Find where the given text appears and provide that cell's center as (X, Y) coordinate. 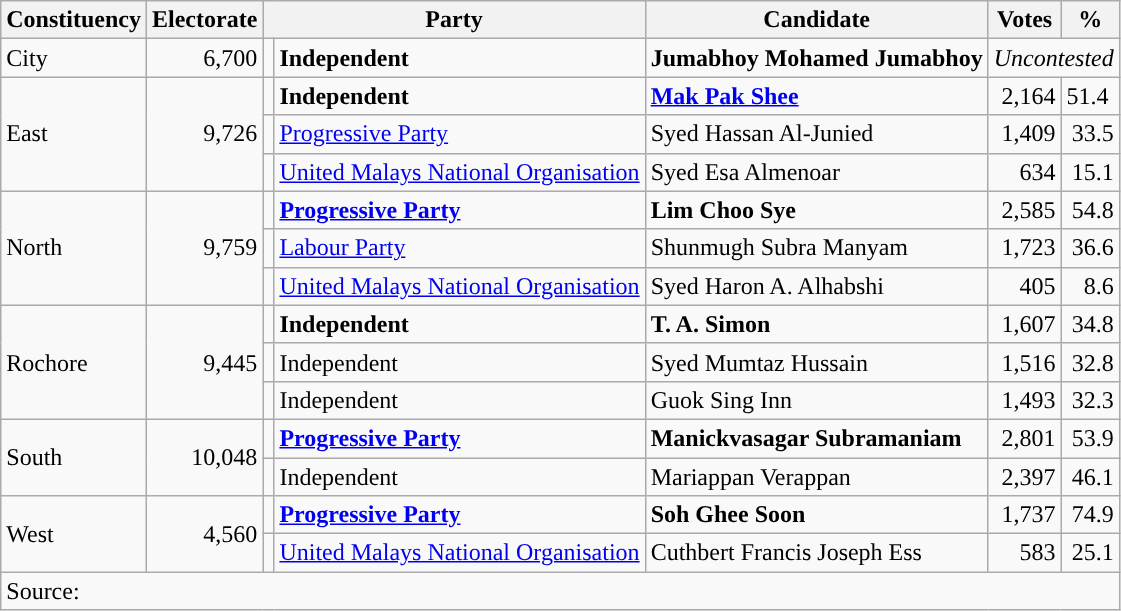
Uncontested (1054, 58)
74.9 (1090, 515)
1,737 (1024, 515)
2,585 (1024, 210)
City (74, 58)
Soh Ghee Soon (816, 515)
South (74, 457)
% (1090, 20)
Syed Haron A. Alhabshi (816, 286)
53.9 (1090, 438)
East (74, 134)
33.5 (1090, 134)
1,493 (1024, 400)
Lim Choo Sye (816, 210)
4,560 (204, 534)
405 (1024, 286)
6,700 (204, 58)
Shunmugh Subra Manyam (816, 248)
10,048 (204, 457)
15.1 (1090, 172)
46.1 (1090, 477)
2,801 (1024, 438)
North (74, 248)
Source: (560, 591)
Syed Mumtaz Hussain (816, 362)
34.8 (1090, 324)
Jumabhoy Mohamed Jumabhoy (816, 58)
1,516 (1024, 362)
8.6 (1090, 286)
54.8 (1090, 210)
9,759 (204, 248)
634 (1024, 172)
1,723 (1024, 248)
Party (454, 20)
9,726 (204, 134)
Cuthbert Francis Joseph Ess (816, 553)
51.4 (1090, 96)
583 (1024, 553)
Rochore (74, 362)
Guok Sing Inn (816, 400)
Electorate (204, 20)
Votes (1024, 20)
32.8 (1090, 362)
Candidate (816, 20)
2,164 (1024, 96)
Constituency (74, 20)
25.1 (1090, 553)
Syed Esa Almenoar (816, 172)
Syed Hassan Al-Junied (816, 134)
Mariappan Verappan (816, 477)
West (74, 534)
36.6 (1090, 248)
9,445 (204, 362)
Labour Party (460, 248)
1,409 (1024, 134)
32.3 (1090, 400)
2,397 (1024, 477)
T. A. Simon (816, 324)
1,607 (1024, 324)
Manickvasagar Subramaniam (816, 438)
Mak Pak Shee (816, 96)
